Search for the cell housing the specified text and yield its [X, Y] center coordinate. 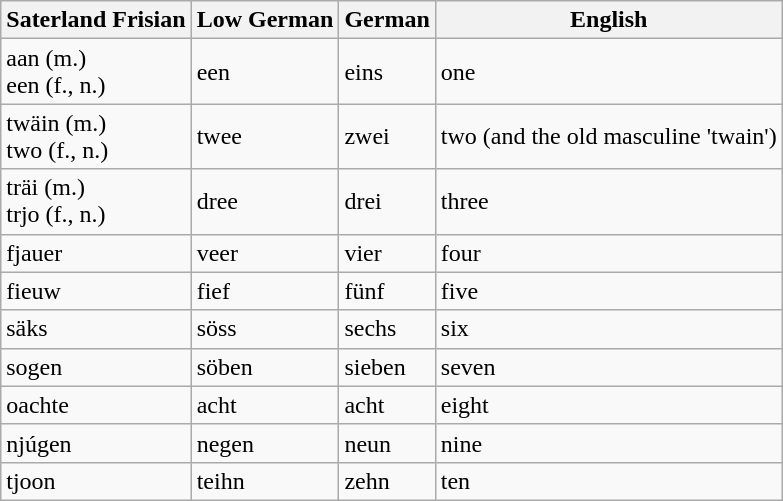
German [387, 20]
ten [608, 481]
fief [265, 291]
dree [265, 202]
sieben [387, 367]
three [608, 202]
seven [608, 367]
teihn [265, 481]
tjoon [96, 481]
een [265, 72]
two (and the old masculine 'twain') [608, 136]
zehn [387, 481]
oachte [96, 405]
Saterland Frisian [96, 20]
six [608, 329]
four [608, 253]
fjauer [96, 253]
Low German [265, 20]
English [608, 20]
negen [265, 443]
sechs [387, 329]
söss [265, 329]
träi (m.)trjo (f., n.) [96, 202]
nine [608, 443]
zwei [387, 136]
drei [387, 202]
sogen [96, 367]
söben [265, 367]
fünf [387, 291]
eins [387, 72]
neun [387, 443]
one [608, 72]
eight [608, 405]
twäin (m.)two (f., n.) [96, 136]
five [608, 291]
säks [96, 329]
njúgen [96, 443]
vier [387, 253]
aan (m.)een (f., n.) [96, 72]
twee [265, 136]
veer [265, 253]
fieuw [96, 291]
